Identify which cell holds the provided text, then report its (X, Y) central coordinate. 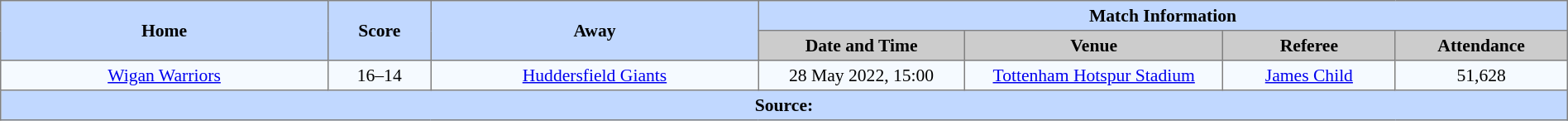
51,628 (1481, 75)
28 May 2022, 15:00 (862, 75)
Venue (1094, 46)
Huddersfield Giants (595, 75)
Referee (1309, 46)
16–14 (379, 75)
Attendance (1481, 46)
Tottenham Hotspur Stadium (1094, 75)
Wigan Warriors (165, 75)
Score (379, 31)
James Child (1309, 75)
Home (165, 31)
Match Information (1163, 16)
Source: (784, 105)
Date and Time (862, 46)
Away (595, 31)
